Extract the (X, Y) coordinate from the center of the cell holding the provided text.  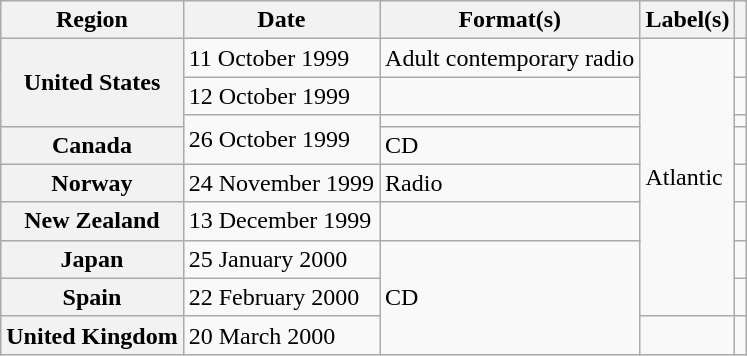
Spain (92, 297)
United States (92, 82)
Adult contemporary radio (510, 58)
Date (281, 20)
13 December 1999 (281, 221)
11 October 1999 (281, 58)
25 January 2000 (281, 259)
24 November 1999 (281, 183)
Canada (92, 145)
Norway (92, 183)
26 October 1999 (281, 140)
22 February 2000 (281, 297)
Region (92, 20)
20 March 2000 (281, 335)
Atlantic (688, 178)
Label(s) (688, 20)
Format(s) (510, 20)
Japan (92, 259)
New Zealand (92, 221)
12 October 1999 (281, 96)
United Kingdom (92, 335)
Radio (510, 183)
